Identify which cell holds the provided text, then report its [X, Y] central coordinate. 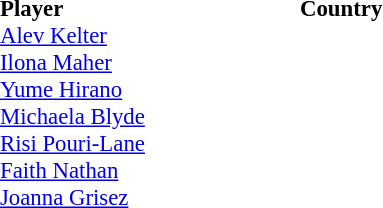
Ilona Maher [150, 62]
Risi Pouri-Lane [150, 144]
Faith Nathan [150, 170]
Alev Kelter [150, 36]
Michaela Blyde [150, 116]
Yume Hirano [150, 90]
